Find where the given text appears and provide that cell's center as [x, y] coordinate. 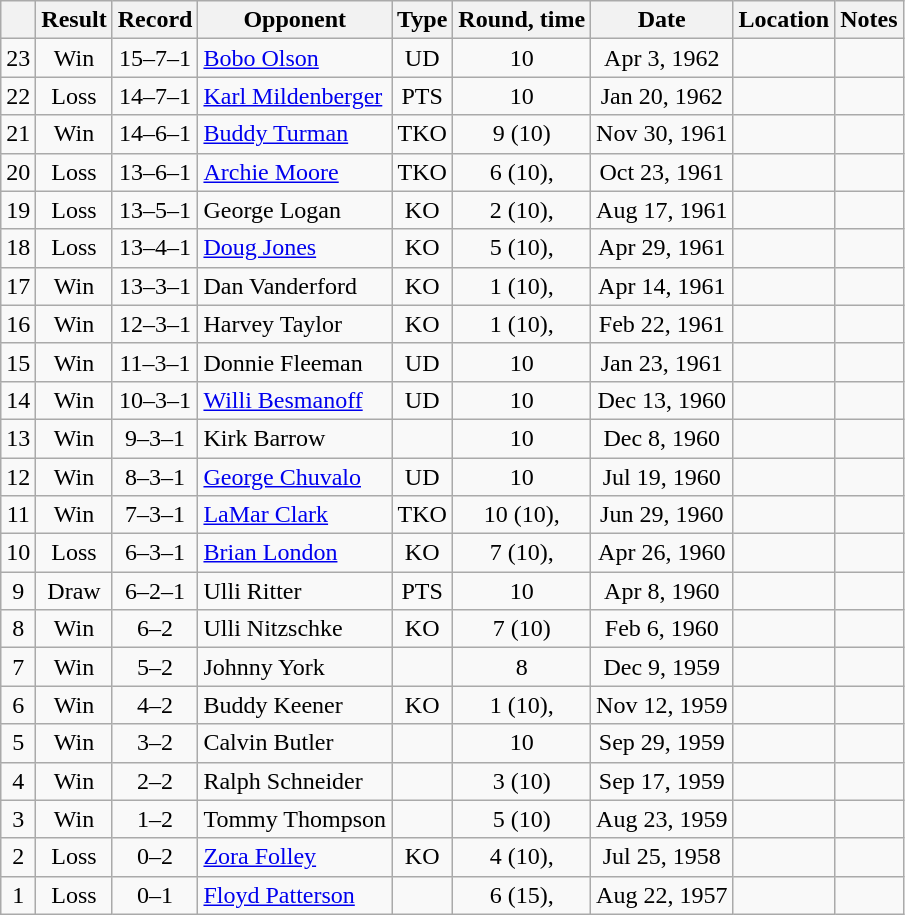
22 [18, 96]
0–2 [155, 857]
17 [18, 286]
Aug 17, 1961 [662, 210]
15–7–1 [155, 58]
Willi Besmanoff [295, 400]
14–7–1 [155, 96]
Dan Vanderford [295, 286]
13–3–1 [155, 286]
Nov 12, 1959 [662, 705]
19 [18, 210]
0–1 [155, 895]
Zora Folley [295, 857]
Calvin Butler [295, 743]
4 [18, 781]
14–6–1 [155, 134]
Floyd Patterson [295, 895]
Round, time [522, 20]
Johnny York [295, 667]
Buddy Keener [295, 705]
Archie Moore [295, 172]
13 [18, 438]
3 [18, 819]
Date [662, 20]
7 [18, 667]
Aug 23, 1959 [662, 819]
Donnie Fleeman [295, 362]
Notes [869, 20]
2 (10), [522, 210]
Kirk Barrow [295, 438]
Apr 8, 1960 [662, 591]
12 [18, 477]
Record [155, 20]
Oct 23, 1961 [662, 172]
Ulli Nitzschke [295, 629]
Bobo Olson [295, 58]
George Chuvalo [295, 477]
13–6–1 [155, 172]
3–2 [155, 743]
Ulli Ritter [295, 591]
12–3–1 [155, 324]
8–3–1 [155, 477]
Jan 20, 1962 [662, 96]
6–2–1 [155, 591]
Feb 6, 1960 [662, 629]
Sep 29, 1959 [662, 743]
Sep 17, 1959 [662, 781]
18 [18, 248]
21 [18, 134]
Nov 30, 1961 [662, 134]
9 (10) [522, 134]
Apr 3, 1962 [662, 58]
15 [18, 362]
Draw [74, 591]
Apr 26, 1960 [662, 553]
11 [18, 515]
13–5–1 [155, 210]
10–3–1 [155, 400]
Karl Mildenberger [295, 96]
5 [18, 743]
1 [18, 895]
Feb 22, 1961 [662, 324]
George Logan [295, 210]
Dec 9, 1959 [662, 667]
Doug Jones [295, 248]
Dec 13, 1960 [662, 400]
5–2 [155, 667]
Harvey Taylor [295, 324]
2–2 [155, 781]
5 (10), [522, 248]
1–2 [155, 819]
Jun 29, 1960 [662, 515]
Opponent [295, 20]
Jul 25, 1958 [662, 857]
Jan 23, 1961 [662, 362]
23 [18, 58]
Buddy Turman [295, 134]
4 (10), [522, 857]
9–3–1 [155, 438]
11–3–1 [155, 362]
Dec 8, 1960 [662, 438]
Jul 19, 1960 [662, 477]
Type [422, 20]
6 [18, 705]
6–3–1 [155, 553]
Brian London [295, 553]
6 (15), [522, 895]
Location [784, 20]
7 (10) [522, 629]
2 [18, 857]
Aug 22, 1957 [662, 895]
4–2 [155, 705]
9 [18, 591]
14 [18, 400]
10 (10), [522, 515]
Tommy Thompson [295, 819]
3 (10) [522, 781]
Ralph Schneider [295, 781]
Result [74, 20]
6–2 [155, 629]
6 (10), [522, 172]
7 (10), [522, 553]
20 [18, 172]
13–4–1 [155, 248]
16 [18, 324]
7–3–1 [155, 515]
Apr 14, 1961 [662, 286]
5 (10) [522, 819]
LaMar Clark [295, 515]
Apr 29, 1961 [662, 248]
